Locate the cell with the specified text and output its (x, y) center coordinate. 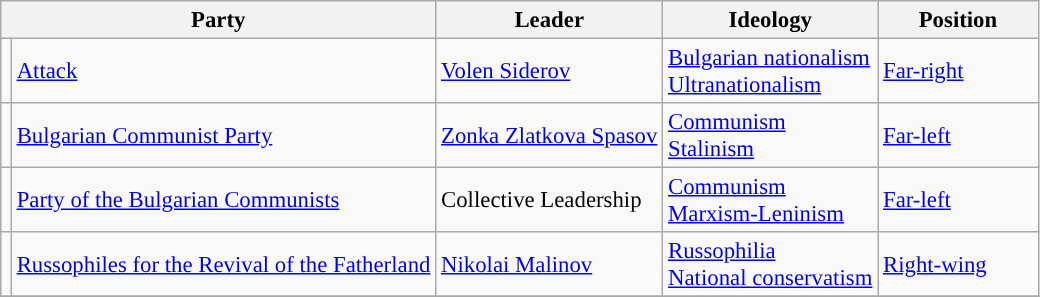
Ideology (770, 20)
Position (958, 20)
Bulgarian nationalismUltranationalism (770, 72)
RussophiliaNational conservatism (770, 264)
Attack (223, 72)
CommunismMarxism-Leninism (770, 200)
Right-wing (958, 264)
Leader (550, 20)
Collective Leadership (550, 200)
Bulgarian Communist Party (223, 136)
Far-right (958, 72)
CommunismStalinism (770, 136)
Party (218, 20)
Party of the Bulgarian Communists (223, 200)
Zonka Zlatkova Spasov (550, 136)
Russophiles for the Revival of the Fatherland (223, 264)
Volen Siderov (550, 72)
Nikolai Malinov (550, 264)
